Pinpoint the cell where the given text exists, returning its [x, y] midpoint coordinate. 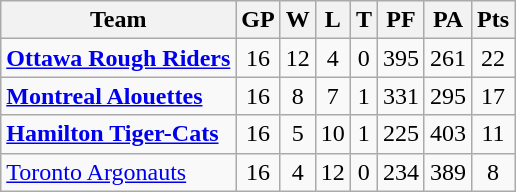
17 [494, 96]
Team [118, 20]
L [332, 20]
395 [400, 58]
Ottawa Rough Riders [118, 58]
234 [400, 172]
7 [332, 96]
225 [400, 134]
PA [448, 20]
261 [448, 58]
W [298, 20]
5 [298, 134]
GP [258, 20]
389 [448, 172]
295 [448, 96]
10 [332, 134]
Montreal Alouettes [118, 96]
Hamilton Tiger-Cats [118, 134]
403 [448, 134]
22 [494, 58]
PF [400, 20]
T [364, 20]
Pts [494, 20]
331 [400, 96]
Toronto Argonauts [118, 172]
11 [494, 134]
